Return (X, Y) of the center of cell containing provided text 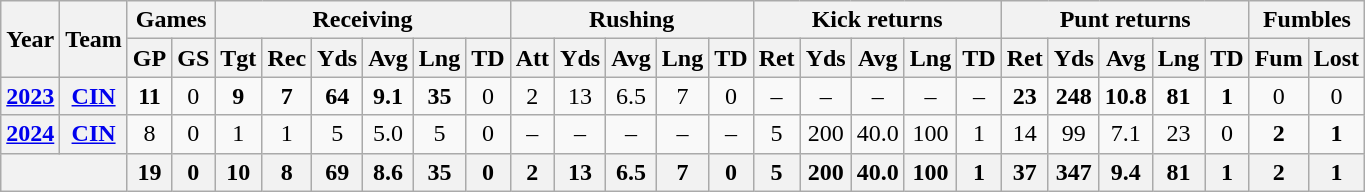
9.1 (388, 96)
GP (149, 58)
Year (30, 39)
Receiving (362, 20)
Rec (287, 58)
Rushing (632, 20)
347 (1074, 172)
2023 (30, 96)
Tgt (238, 58)
8.6 (388, 172)
Fumbles (1306, 20)
5.0 (388, 134)
11 (149, 96)
64 (338, 96)
Games (170, 20)
Att (532, 58)
Team (94, 39)
Kick returns (877, 20)
37 (1024, 172)
10.8 (1126, 96)
Lost (1336, 58)
69 (338, 172)
7.1 (1126, 134)
9.4 (1126, 172)
10 (238, 172)
2024 (30, 134)
99 (1074, 134)
GS (194, 58)
19 (149, 172)
248 (1074, 96)
Fum (1278, 58)
Punt returns (1125, 20)
14 (1024, 134)
9 (238, 96)
